Capture the cell that displays the provided text and extract its [X, Y] central coordinate. 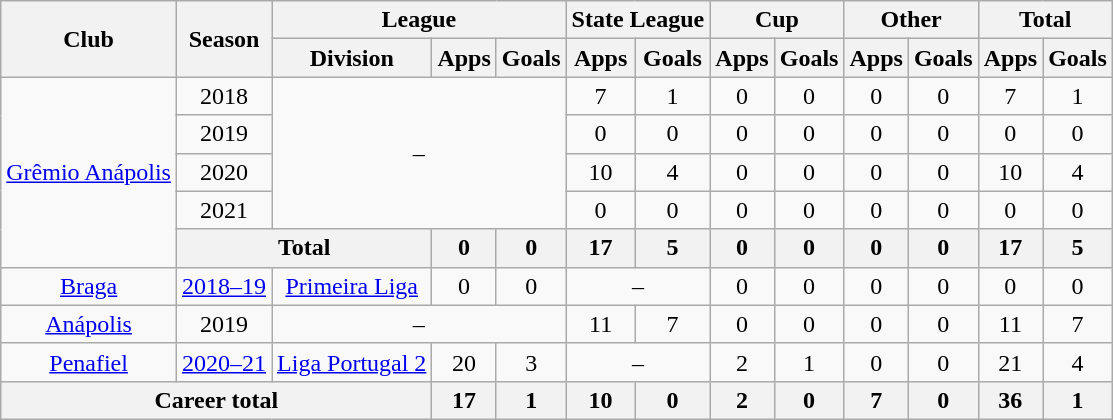
Season [224, 39]
3 [531, 362]
Liga Portugal 2 [352, 362]
Penafiel [89, 362]
Primeira Liga [352, 286]
Club [89, 39]
2020–21 [224, 362]
Division [352, 58]
2021 [224, 210]
20 [464, 362]
2018–19 [224, 286]
21 [1010, 362]
Grêmio Anápolis [89, 172]
2020 [224, 172]
Anápolis [89, 324]
State League [638, 20]
Braga [89, 286]
League [420, 20]
Career total [216, 400]
Other [911, 20]
2018 [224, 96]
36 [1010, 400]
Cup [777, 20]
